Provide the (x, y) coordinate of the cell's center where the given text is located.  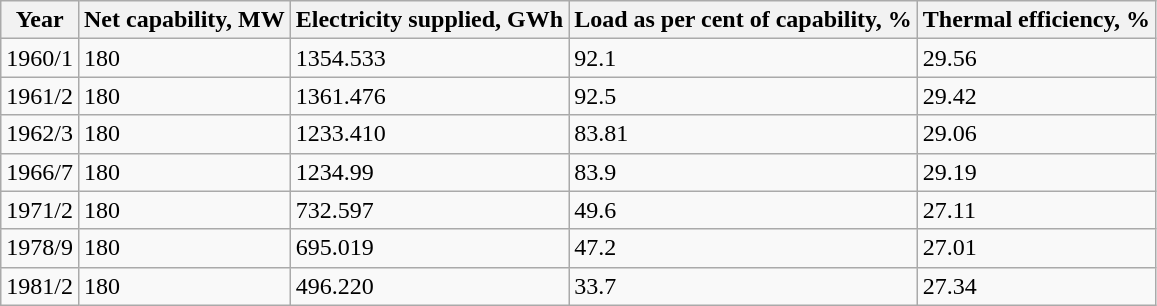
49.6 (744, 210)
27.11 (1036, 210)
1960/1 (40, 58)
1966/7 (40, 172)
29.06 (1036, 134)
695.019 (429, 248)
47.2 (744, 248)
1978/9 (40, 248)
1971/2 (40, 210)
Year (40, 20)
1233.410 (429, 134)
29.42 (1036, 96)
1361.476 (429, 96)
1962/3 (40, 134)
27.34 (1036, 286)
83.81 (744, 134)
29.56 (1036, 58)
732.597 (429, 210)
27.01 (1036, 248)
33.7 (744, 286)
1981/2 (40, 286)
1354.533 (429, 58)
1234.99 (429, 172)
Electricity supplied, GWh (429, 20)
496.220 (429, 286)
Net capability, MW (184, 20)
83.9 (744, 172)
92.5 (744, 96)
Thermal efficiency, % (1036, 20)
1961/2 (40, 96)
92.1 (744, 58)
Load as per cent of capability, % (744, 20)
29.19 (1036, 172)
